Return [X, Y] of the center of cell containing provided text 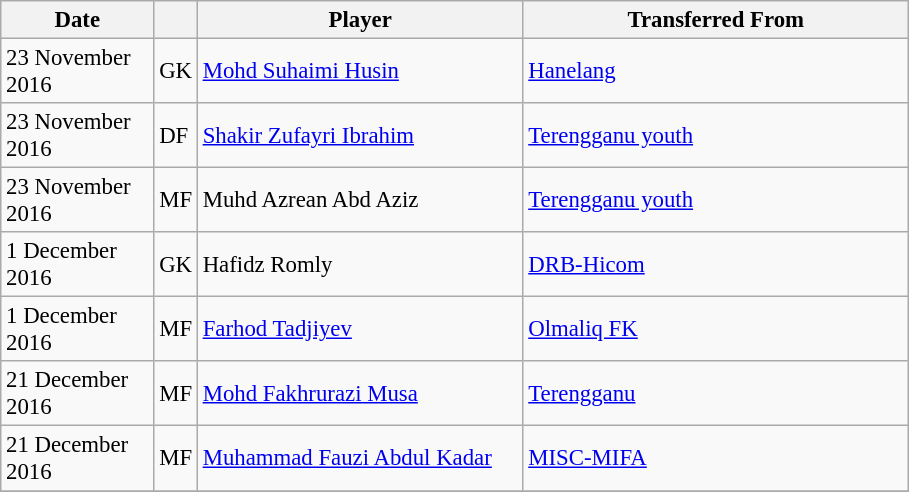
Mohd Suhaimi Husin [360, 72]
Farhod Tadjiyev [360, 330]
Muhammad Fauzi Abdul Kadar [360, 458]
Hafidz Romly [360, 264]
MISC-MIFA [716, 458]
Muhd Azrean Abd Aziz [360, 200]
Shakir Zufayri Ibrahim [360, 136]
DRB-Hicom [716, 264]
Player [360, 20]
Olmaliq FK [716, 330]
Mohd Fakhrurazi Musa [360, 394]
DF [176, 136]
Transferred From [716, 20]
Date [78, 20]
Hanelang [716, 72]
Terengganu [716, 394]
